Find where the given text appears and provide that cell's center as (x, y) coordinate. 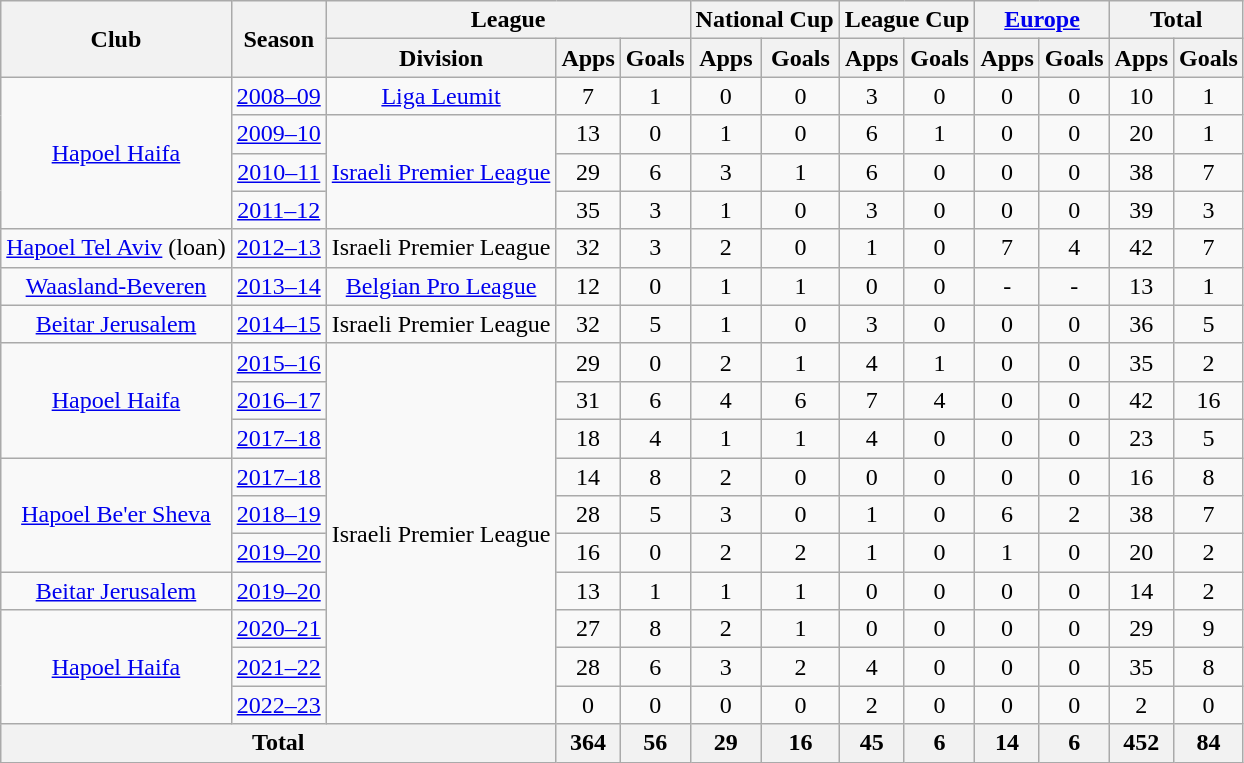
9 (1209, 629)
12 (588, 286)
2016–17 (278, 400)
2021–22 (278, 667)
452 (1141, 743)
2012–13 (278, 248)
2022–23 (278, 705)
18 (588, 438)
2011–12 (278, 210)
National Cup (764, 20)
Hapoel Tel Aviv (loan) (116, 248)
56 (655, 743)
Waasland-Beveren (116, 286)
Division (441, 58)
2018–19 (278, 515)
31 (588, 400)
2020–21 (278, 629)
2014–15 (278, 324)
45 (872, 743)
2015–16 (278, 362)
27 (588, 629)
84 (1209, 743)
2013–14 (278, 286)
Season (278, 39)
Club (116, 39)
2009–10 (278, 134)
2010–11 (278, 172)
League (508, 20)
2008–09 (278, 96)
36 (1141, 324)
23 (1141, 438)
10 (1141, 96)
Hapoel Be'er Sheva (116, 515)
364 (588, 743)
Belgian Pro League (441, 286)
Europe (1042, 20)
39 (1141, 210)
Liga Leumit (441, 96)
League Cup (907, 20)
